Search for the cell housing the specified text and yield its (X, Y) center coordinate. 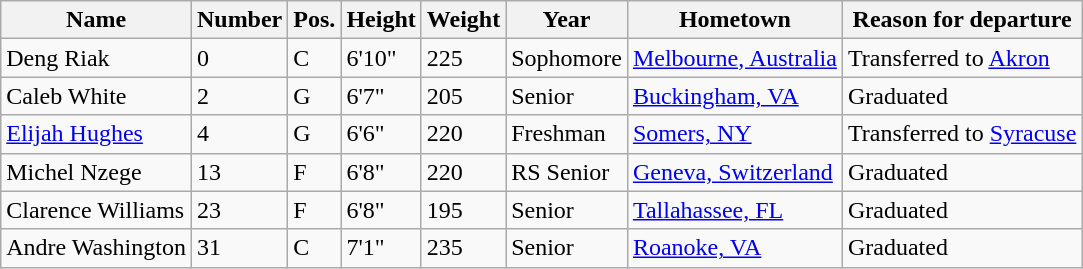
Transferred to Akron (962, 58)
2 (239, 96)
Elijah Hughes (96, 134)
6'6" (381, 134)
RS Senior (567, 172)
Geneva, Switzerland (734, 172)
Michel Nzege (96, 172)
Somers, NY (734, 134)
23 (239, 210)
Hometown (734, 20)
Melbourne, Australia (734, 58)
6'7" (381, 96)
Buckingham, VA (734, 96)
6'10" (381, 58)
Andre Washington (96, 248)
Name (96, 20)
7'1" (381, 248)
4 (239, 134)
225 (463, 58)
Freshman (567, 134)
Reason for departure (962, 20)
31 (239, 248)
Height (381, 20)
205 (463, 96)
Transferred to Syracuse (962, 134)
Caleb White (96, 96)
13 (239, 172)
Year (567, 20)
Clarence Williams (96, 210)
Pos. (314, 20)
Sophomore (567, 58)
0 (239, 58)
Weight (463, 20)
195 (463, 210)
Number (239, 20)
235 (463, 248)
Deng Riak (96, 58)
Tallahassee, FL (734, 210)
Roanoke, VA (734, 248)
